Find where the given text appears and provide that cell's center as (X, Y) coordinate. 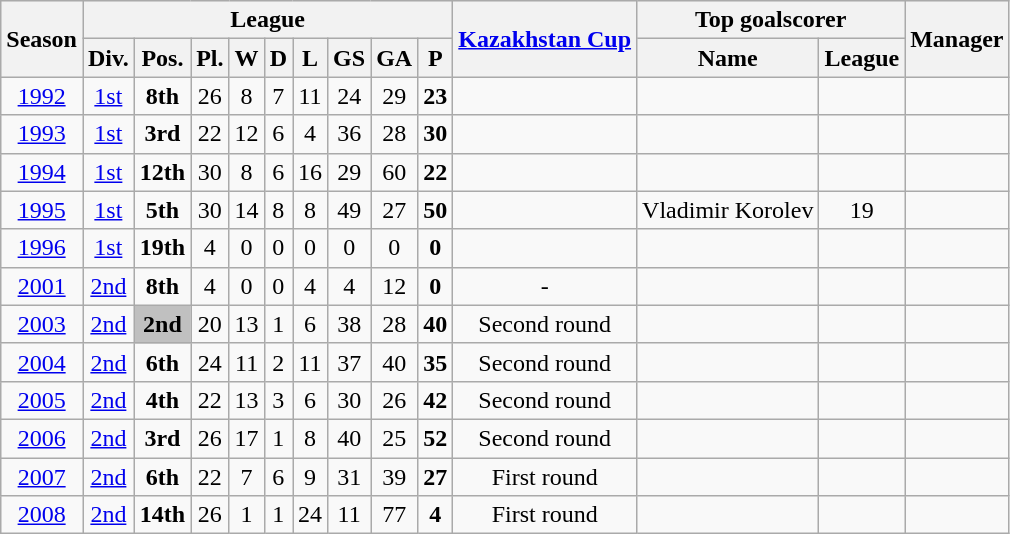
1992 (42, 96)
W (246, 58)
2 (278, 362)
39 (394, 477)
2008 (42, 515)
52 (436, 438)
3 (278, 400)
31 (350, 477)
Manager (957, 39)
Top goalscorer (771, 20)
GS (350, 58)
49 (350, 210)
2007 (42, 477)
L (310, 58)
GA (394, 58)
50 (436, 210)
Pl. (210, 58)
14 (246, 210)
Pos. (162, 58)
2004 (42, 362)
14th (162, 515)
60 (394, 172)
1993 (42, 134)
42 (436, 400)
37 (350, 362)
35 (436, 362)
D (278, 58)
Name (728, 58)
2001 (42, 286)
20 (210, 324)
16 (310, 172)
1995 (42, 210)
36 (350, 134)
1994 (42, 172)
17 (246, 438)
25 (394, 438)
4th (162, 400)
2003 (42, 324)
1996 (42, 248)
2006 (42, 438)
12th (162, 172)
19th (162, 248)
9 (310, 477)
19 (862, 210)
Kazakhstan Cup (545, 39)
Season (42, 39)
P (436, 58)
Div. (108, 58)
23 (436, 96)
5th (162, 210)
- (545, 286)
Vladimir Korolev (728, 210)
2005 (42, 400)
77 (394, 515)
38 (350, 324)
